Detect which cell encompasses the target text, then output its (X, Y) center coordinate. 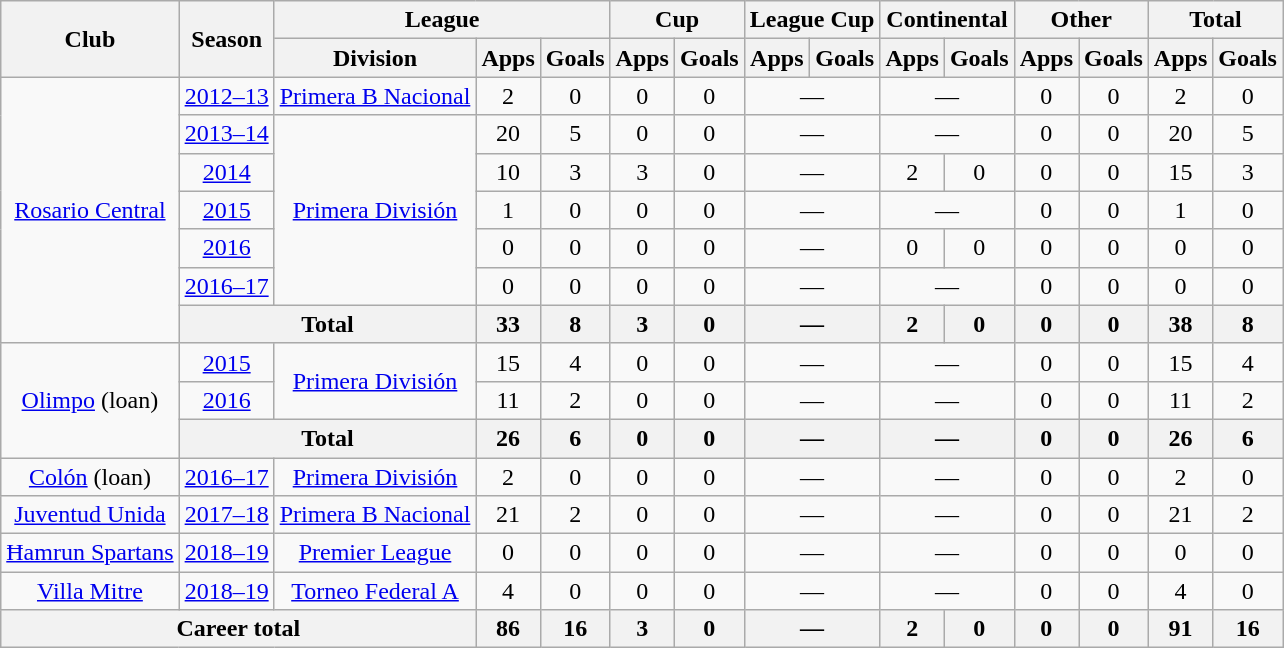
Career total (238, 629)
86 (508, 629)
10 (508, 172)
League (442, 20)
2012–13 (226, 96)
38 (1180, 324)
Premier League (375, 553)
Continental (947, 20)
Juventud Unida (90, 515)
Torneo Federal A (375, 591)
Ħamrun Spartans (90, 553)
Club (90, 39)
League Cup (812, 20)
Olimpo (loan) (90, 400)
91 (1180, 629)
Villa Mitre (90, 591)
33 (508, 324)
Rosario Central (90, 210)
Division (375, 58)
Colón (loan) (90, 477)
2013–14 (226, 134)
Season (226, 39)
Cup (677, 20)
2014 (226, 172)
Other (1081, 20)
2017–18 (226, 515)
